Output the [X, Y] coordinate of the center of the cell containing the given text.  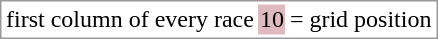
10 [272, 19]
first column of every race [130, 19]
= grid position [360, 19]
